Return [X, Y] of the center of cell containing provided text 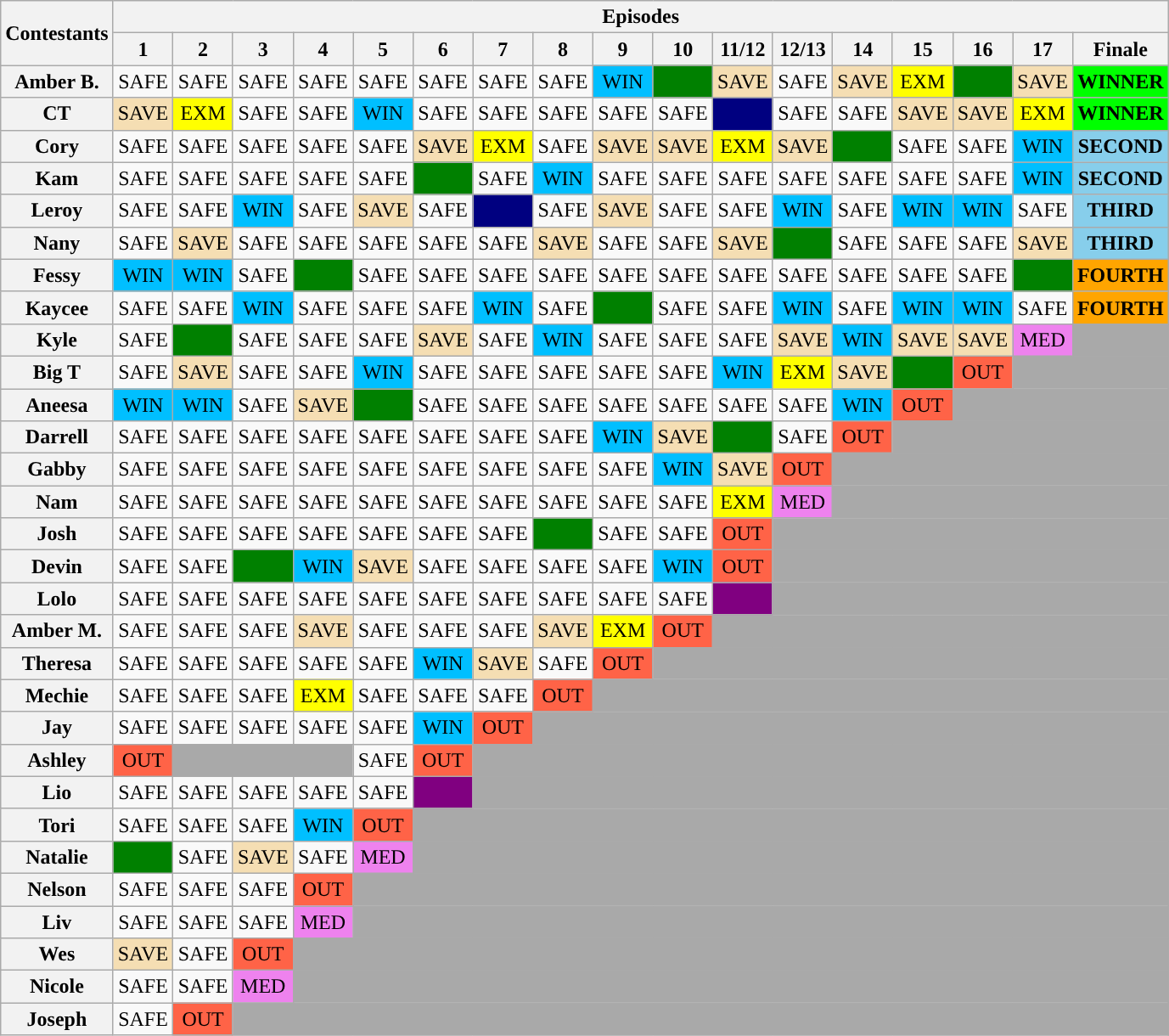
9 [623, 49]
8 [564, 49]
Cory [57, 146]
7 [503, 49]
Tori [57, 825]
Fessy [57, 275]
Kaycee [57, 307]
Liv [57, 921]
Big T [57, 372]
Ashley [57, 760]
Leroy [57, 211]
CT [57, 114]
Kyle [57, 340]
Josh [57, 534]
Episodes [640, 17]
Darrell [57, 437]
Nany [57, 243]
Nicole [57, 987]
Amber B. [57, 82]
4 [323, 49]
Theresa [57, 663]
5 [384, 49]
Devin [57, 566]
Jay [57, 728]
10 [683, 49]
16 [983, 49]
Amber M. [57, 631]
15 [922, 49]
14 [863, 49]
2 [204, 49]
11/12 [744, 49]
Mechie [57, 695]
Contestants [57, 33]
Kam [57, 178]
Aneesa [57, 405]
Finale [1121, 49]
6 [443, 49]
3 [263, 49]
1 [143, 49]
Joseph [57, 1019]
Nam [57, 502]
Natalie [57, 857]
Gabby [57, 470]
Lolo [57, 599]
17 [1043, 49]
Lio [57, 792]
12/13 [803, 49]
Wes [57, 954]
Nelson [57, 889]
